Pinpoint the cell where the given text exists, returning its [x, y] midpoint coordinate. 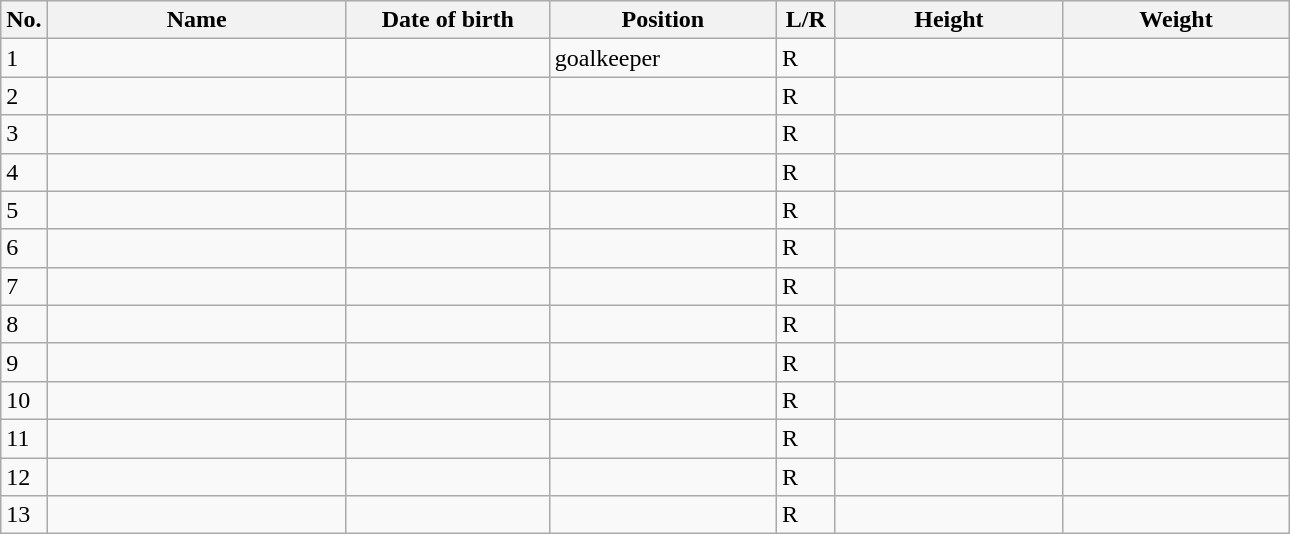
goalkeeper [662, 58]
3 [24, 134]
Date of birth [448, 20]
L/R [806, 20]
Height [948, 20]
Position [662, 20]
11 [24, 438]
7 [24, 286]
6 [24, 248]
8 [24, 324]
9 [24, 362]
No. [24, 20]
2 [24, 96]
1 [24, 58]
4 [24, 172]
12 [24, 477]
10 [24, 400]
Weight [1176, 20]
Name [196, 20]
5 [24, 210]
13 [24, 515]
